For the text-containing cell, return its midpoint in [X, Y] coordinate format. 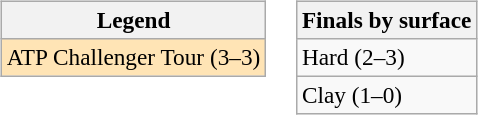
Hard (2–3) [387, 57]
Finals by surface [387, 20]
Clay (1–0) [387, 95]
ATP Challenger Tour (3–3) [133, 57]
Legend [133, 20]
